Extract the (X, Y) coordinate from the center of the cell holding the provided text.  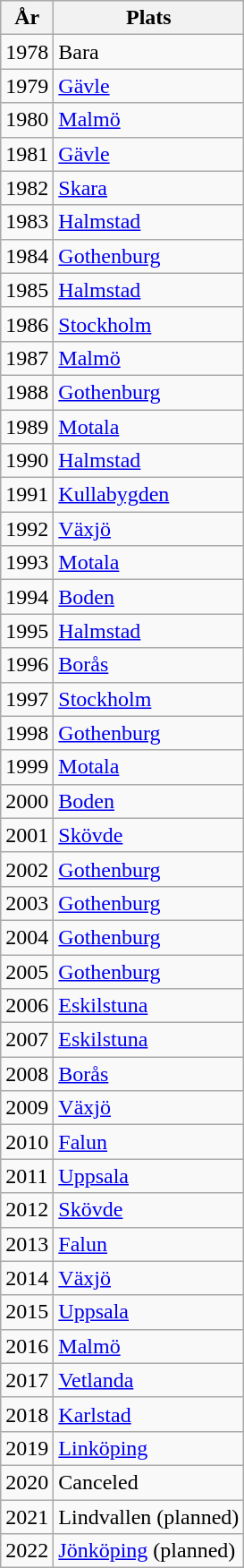
2019 (27, 1448)
Bara (148, 52)
1996 (27, 665)
2012 (27, 1210)
Canceled (148, 1482)
Vetlanda (148, 1380)
2021 (27, 1517)
1985 (27, 290)
2003 (27, 903)
2013 (27, 1244)
2005 (27, 971)
1978 (27, 52)
Jönköping (planned) (148, 1551)
2016 (27, 1346)
2001 (27, 835)
2020 (27, 1482)
2010 (27, 1142)
2006 (27, 1006)
1989 (27, 427)
1992 (27, 529)
Plats (148, 18)
1998 (27, 733)
1990 (27, 461)
År (27, 18)
2008 (27, 1074)
2022 (27, 1551)
1997 (27, 699)
2009 (27, 1108)
1999 (27, 767)
1986 (27, 324)
Lindvallen (planned) (148, 1517)
1984 (27, 256)
1993 (27, 563)
1980 (27, 120)
2002 (27, 869)
1987 (27, 358)
Linköping (148, 1448)
2018 (27, 1414)
1981 (27, 154)
2011 (27, 1176)
2000 (27, 801)
2004 (27, 937)
Kullabygden (148, 495)
2007 (27, 1040)
1994 (27, 597)
1991 (27, 495)
2017 (27, 1380)
1982 (27, 188)
1979 (27, 86)
1995 (27, 631)
2015 (27, 1312)
Skara (148, 188)
Karlstad (148, 1414)
1983 (27, 222)
1988 (27, 392)
2014 (27, 1278)
